Provide the (X, Y) coordinate of the cell's center where the given text is located.  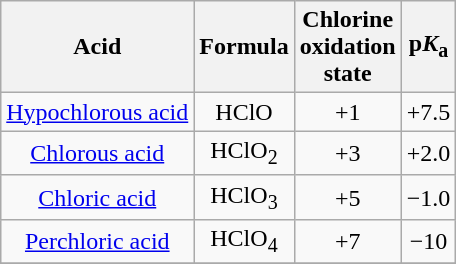
+2.0 (428, 153)
Hypochlorous acid (98, 112)
+5 (348, 197)
HClO2 (244, 153)
+7 (348, 242)
Chlorous acid (98, 153)
Chlorineoxidationstate (348, 47)
+3 (348, 153)
+1 (348, 112)
−10 (428, 242)
HClO4 (244, 242)
−1.0 (428, 197)
HClO3 (244, 197)
Chloric acid (98, 197)
Perchloric acid (98, 242)
Formula (244, 47)
+7.5 (428, 112)
HClO (244, 112)
Acid (98, 47)
pKa (428, 47)
